From the cell containing the given text, extract its center point as (X, Y) coordinate. 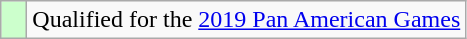
Qualified for the 2019 Pan American Games (246, 20)
